Output the [X, Y] coordinate of the center of the cell containing the given text.  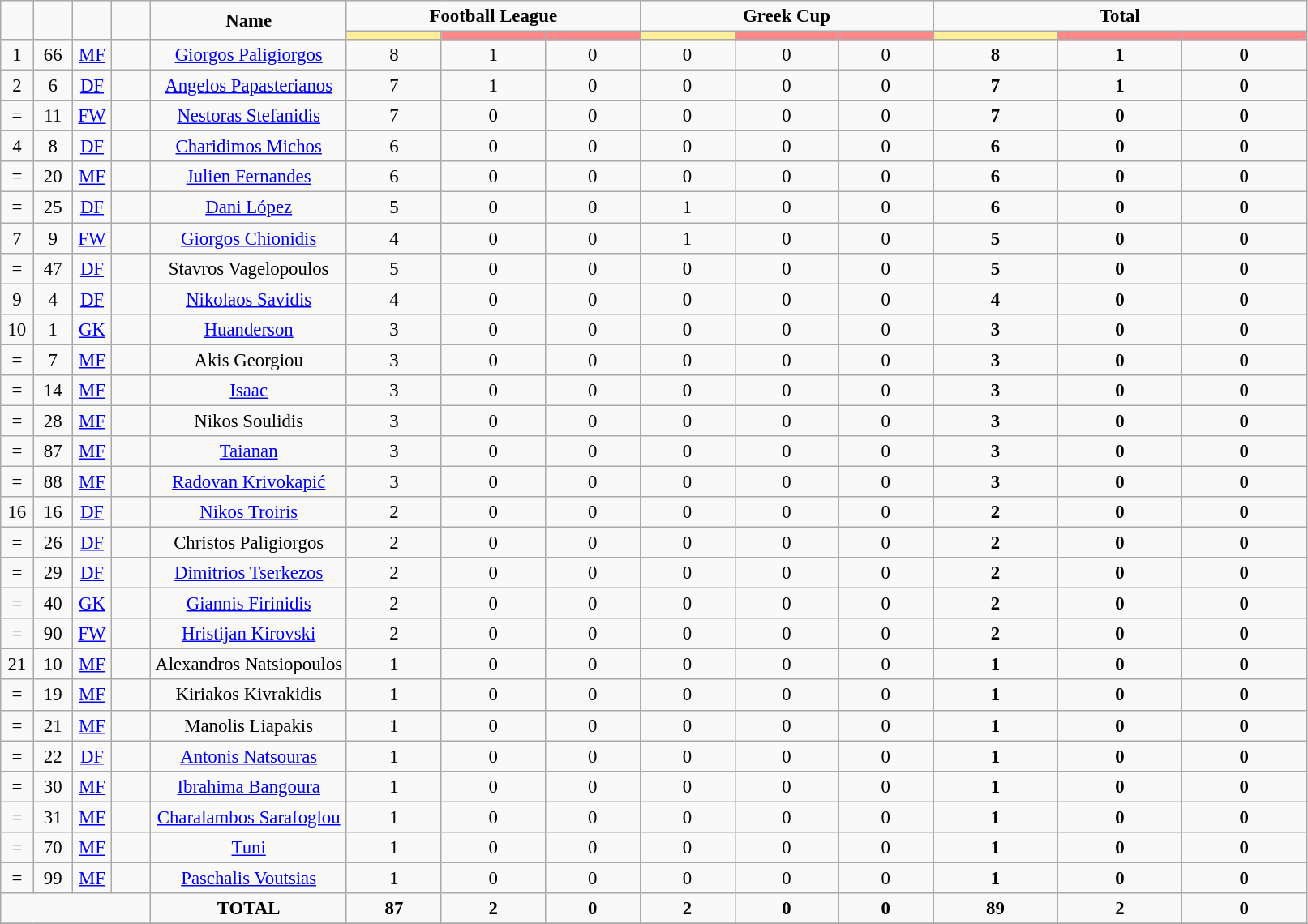
88 [53, 481]
Kiriakos Kivrakidis [249, 695]
31 [53, 817]
Football League [493, 16]
Dimitrios Tserkezos [249, 573]
Giorgos Chionidis [249, 238]
Greek Cup [787, 16]
90 [53, 634]
Charidimos Michos [249, 147]
Antonis Natsouras [249, 756]
Nikos Troiris [249, 512]
Huanderson [249, 329]
Manolis Liapakis [249, 725]
29 [53, 573]
99 [53, 878]
11 [53, 116]
Radovan Krivokapić [249, 481]
Taianan [249, 451]
70 [53, 848]
Charalambos Sarafoglou [249, 817]
Nikos Soulidis [249, 421]
Ibrahima Bangoura [249, 786]
Nikolaos Savidis [249, 299]
Angelos Papasterianos [249, 86]
Tuni [249, 848]
Julien Fernandes [249, 178]
Isaac [249, 391]
Giannis Firinidis [249, 604]
Nestoras Stefanidis [249, 116]
Name [249, 20]
Alexandros Natsiopoulos [249, 665]
30 [53, 786]
22 [53, 756]
40 [53, 604]
66 [53, 55]
20 [53, 178]
Total [1120, 16]
19 [53, 695]
Dani López [249, 207]
26 [53, 543]
Stavros Vagelopoulos [249, 268]
TOTAL [249, 909]
89 [996, 909]
Giorgos Paligiorgos [249, 55]
47 [53, 268]
28 [53, 421]
25 [53, 207]
Paschalis Voutsias [249, 878]
14 [53, 391]
Hristijan Kirovski [249, 634]
Akis Georgiou [249, 360]
Christos Paligiorgos [249, 543]
